Detect which cell encompasses the target text, then output its [X, Y] center coordinate. 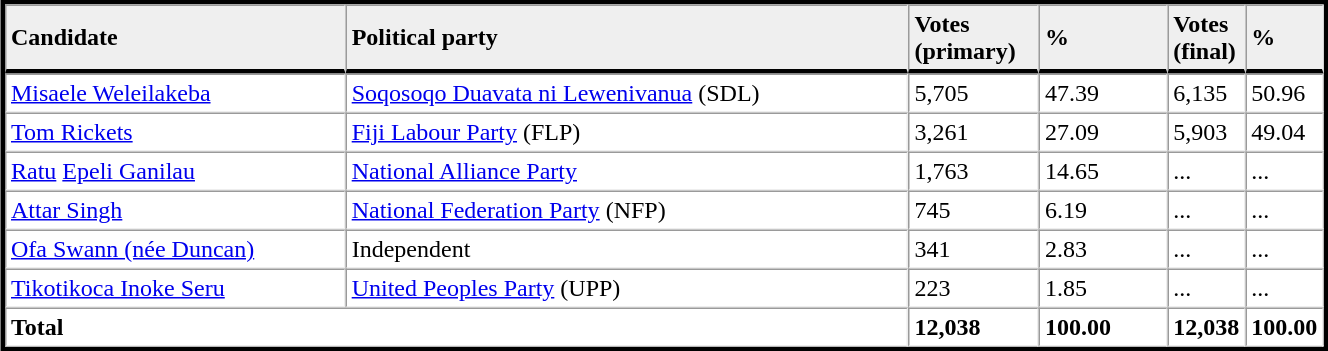
6,135 [1206, 94]
341 [974, 250]
Independent [628, 250]
6.19 [1103, 210]
745 [974, 210]
National Federation Party (NFP) [628, 210]
50.96 [1284, 94]
Total [456, 328]
49.04 [1284, 132]
Attar Singh [176, 210]
47.39 [1103, 94]
Ratu Epeli Ganilau [176, 172]
Misaele Weleilakeba [176, 94]
Tom Rickets [176, 132]
3,261 [974, 132]
National Alliance Party [628, 172]
223 [974, 288]
Votes(primary) [974, 38]
Fiji Labour Party (FLP) [628, 132]
1,763 [974, 172]
Ofa Swann (née Duncan) [176, 250]
2.83 [1103, 250]
Soqosoqo Duavata ni Lewenivanua (SDL) [628, 94]
United Peoples Party (UPP) [628, 288]
Tikotikoca Inoke Seru [176, 288]
27.09 [1103, 132]
Candidate [176, 38]
14.65 [1103, 172]
5,705 [974, 94]
Political party [628, 38]
Votes(final) [1206, 38]
5,903 [1206, 132]
1.85 [1103, 288]
